Return the (x, y) coordinate for the center point of the cell that contains the specified text.  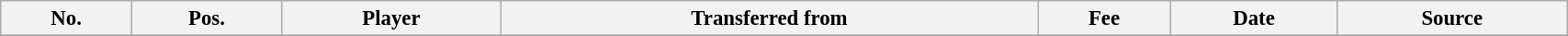
Source (1452, 18)
No. (66, 18)
Date (1254, 18)
Pos. (206, 18)
Player (391, 18)
Transferred from (769, 18)
Fee (1104, 18)
